Output the [x, y] coordinate of the center of the cell containing the given text.  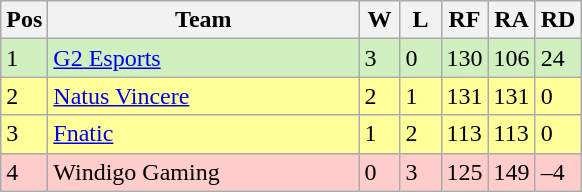
4 [24, 172]
149 [512, 172]
Team [204, 20]
L [420, 20]
Natus Vincere [204, 96]
Pos [24, 20]
24 [558, 58]
W [380, 20]
Windigo Gaming [204, 172]
G2 Esports [204, 58]
RA [512, 20]
125 [464, 172]
RD [558, 20]
130 [464, 58]
Fnatic [204, 134]
RF [464, 20]
106 [512, 58]
–4 [558, 172]
